Return the [x, y] coordinate for the center point of the cell that contains the specified text.  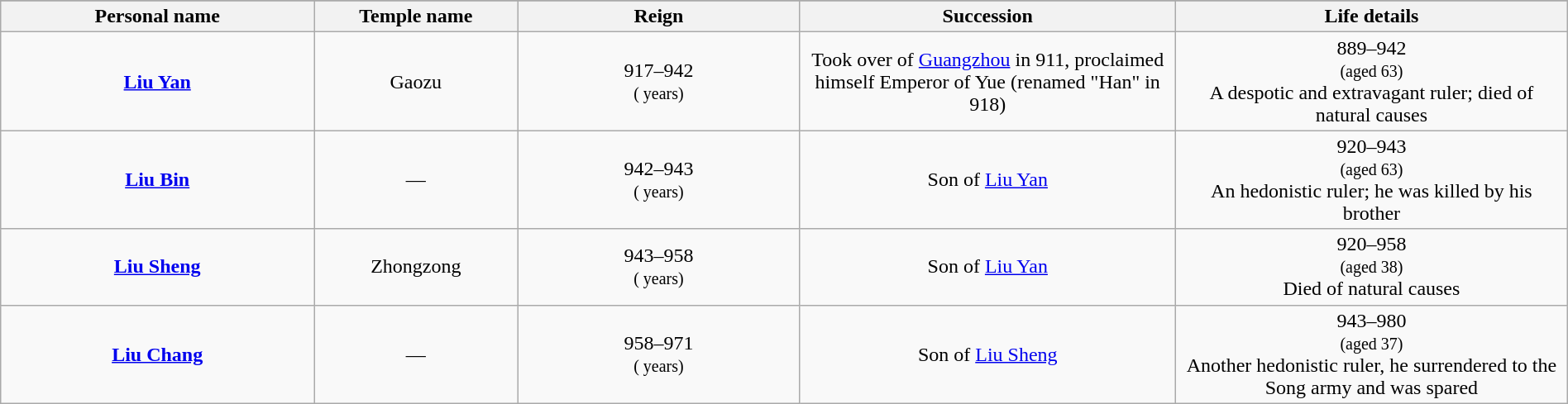
942–943( years) [658, 180]
Took over of Guangzhou in 911, proclaimed himself Emperor of Yue (renamed "Han" in 918) [987, 81]
Liu Bin [157, 180]
Reign [658, 17]
Zhongzong [416, 267]
Gaozu [416, 81]
Liu Chang [157, 354]
943–980(aged 37)Another hedonistic ruler, he surrendered to the Song army and was spared [1372, 354]
Liu Sheng [157, 267]
Son of Liu Sheng [987, 354]
920–943(aged 63)An hedonistic ruler; he was killed by his brother [1372, 180]
920–958(aged 38)Died of natural causes [1372, 267]
Personal name [157, 17]
Life details [1372, 17]
889–942(aged 63)A despotic and extravagant ruler; died of natural causes [1372, 81]
943–958( years) [658, 267]
Liu Yan [157, 81]
Succession [987, 17]
917–942( years) [658, 81]
958–971( years) [658, 354]
Temple name [416, 17]
